Locate the cell with the specified text and output its (X, Y) center coordinate. 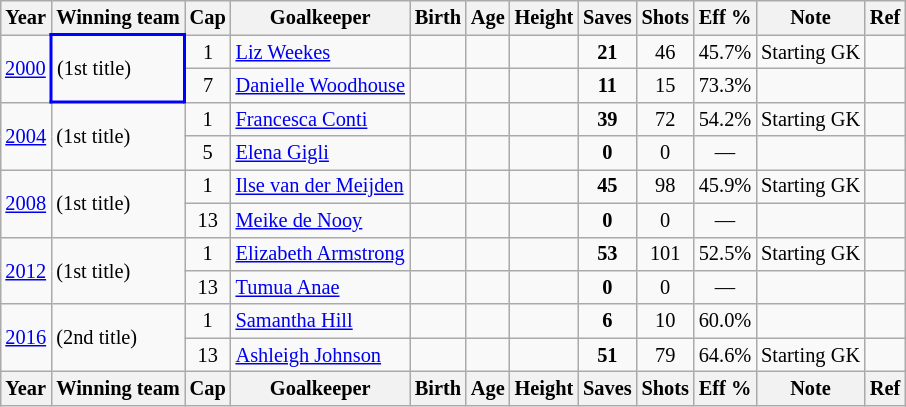
10 (666, 321)
Samantha Hill (320, 321)
2016 (26, 338)
53 (607, 254)
52.5% (725, 254)
Tumua Anae (320, 287)
Elena Gigli (320, 153)
11 (607, 85)
79 (666, 355)
21 (607, 52)
60.0% (725, 321)
64.6% (725, 355)
7 (208, 85)
Meike de Nooy (320, 220)
45.9% (725, 186)
45 (607, 186)
2004 (26, 136)
54.2% (725, 119)
39 (607, 119)
45.7% (725, 52)
(2nd title) (118, 338)
2012 (26, 270)
46 (666, 52)
Liz Weekes (320, 52)
6 (607, 321)
73.3% (725, 85)
2008 (26, 202)
2000 (26, 68)
Ilse van der Meijden (320, 186)
Ashleigh Johnson (320, 355)
101 (666, 254)
Danielle Woodhouse (320, 85)
Elizabeth Armstrong (320, 254)
Francesca Conti (320, 119)
15 (666, 85)
98 (666, 186)
72 (666, 119)
51 (607, 355)
5 (208, 153)
